Scan for the cell matching the given text and deliver its (X, Y) coordinate at center. 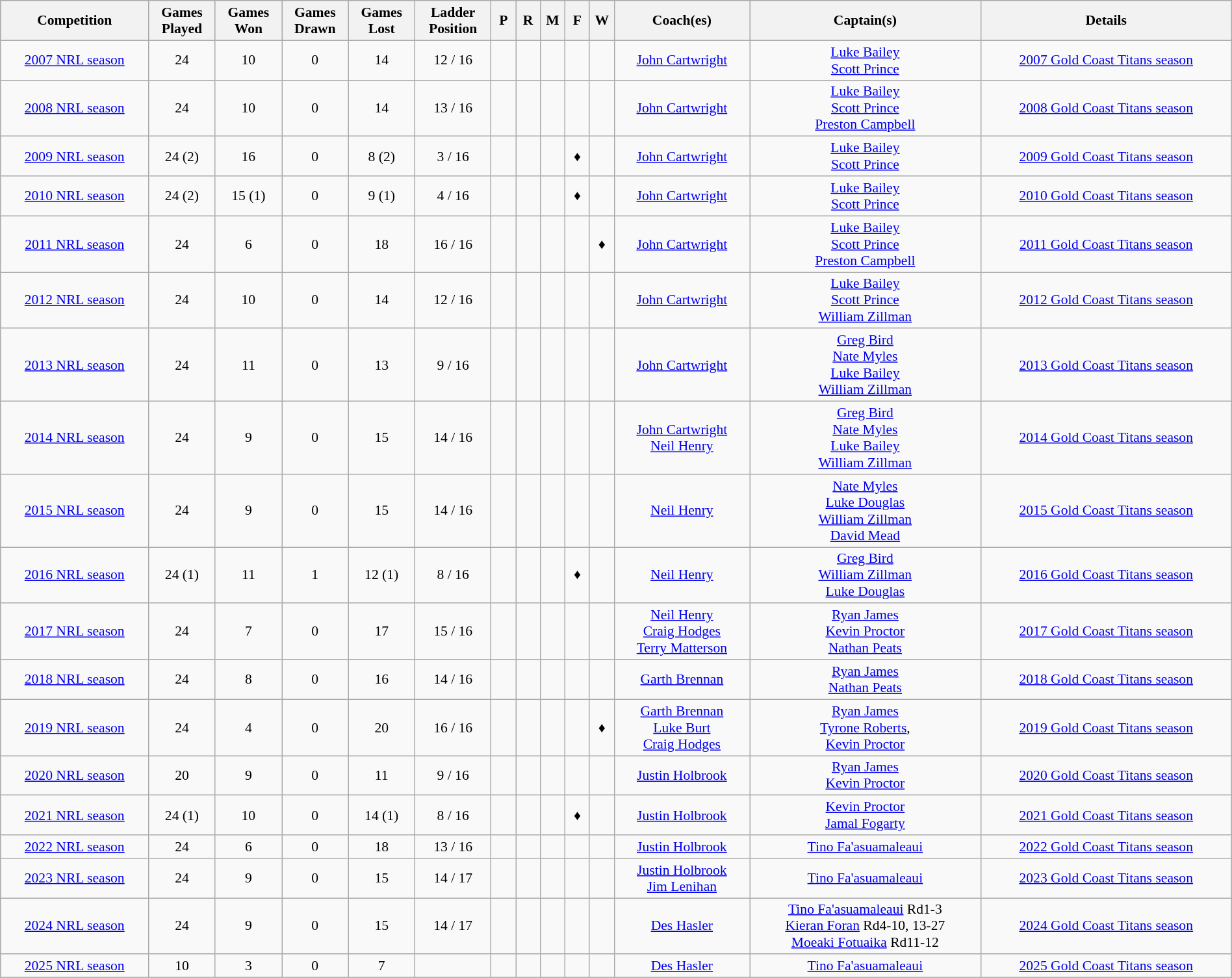
2013 Gold Coast Titans season (1106, 365)
2016 NRL season (75, 576)
LadderPosition (452, 21)
2013 NRL season (75, 365)
17 (381, 632)
4 / 16 (452, 196)
Ryan James Nathan Peats (866, 680)
2009 NRL season (75, 156)
3 (248, 966)
2010 Gold Coast Titans season (1106, 196)
3 / 16 (452, 156)
Coach(es) (682, 21)
2007 Gold Coast Titans season (1106, 60)
Kevin Proctor Jamal Fogarty (866, 815)
2020 Gold Coast Titans season (1106, 776)
Details (1106, 21)
9 (1) (381, 196)
2021 NRL season (75, 815)
W (602, 21)
8 (2) (381, 156)
R (528, 21)
13 (381, 365)
GamesDrawn (315, 21)
2018 NRL season (75, 680)
2018 Gold Coast Titans season (1106, 680)
2024 Gold Coast Titans season (1106, 927)
Justin Holbrook Jim Lenihan (682, 879)
Captain(s) (866, 21)
2017 NRL season (75, 632)
2012 Gold Coast Titans season (1106, 300)
2023 NRL season (75, 879)
John Cartwright Neil Henry (682, 438)
2022 Gold Coast Titans season (1106, 847)
2019 Gold Coast Titans season (1106, 728)
2014 Gold Coast Titans season (1106, 438)
GamesLost (381, 21)
15 (1) (248, 196)
2019 NRL season (75, 728)
1 (315, 576)
Tino Fa'asuamaleaui Rd1-3 Kieran Foran Rd4-10, 13-27 Moeaki Fotuaika Rd11-12 (866, 927)
GamesWon (248, 21)
Ryan James Kevin Proctor (866, 776)
GamesPlayed (182, 21)
Ryan James Tyrone Roberts, Kevin Proctor (866, 728)
2016 Gold Coast Titans season (1106, 576)
2024 NRL season (75, 927)
2014 NRL season (75, 438)
2017 Gold Coast Titans season (1106, 632)
P (504, 21)
2025 Gold Coast Titans season (1106, 966)
4 (248, 728)
2021 Gold Coast Titans season (1106, 815)
Garth Brennan (682, 680)
14 (1) (381, 815)
15 / 16 (452, 632)
2008 Gold Coast Titans season (1106, 108)
2007 NRL season (75, 60)
2010 NRL season (75, 196)
Nate Myles Luke Douglas William Zillman David Mead (866, 511)
F (577, 21)
2022 NRL season (75, 847)
2008 NRL season (75, 108)
Greg Bird William Zillman Luke Douglas (866, 576)
Neil Henry Craig Hodges Terry Matterson (682, 632)
Luke Bailey Scott Prince William Zillman (866, 300)
2012 NRL season (75, 300)
12 (1) (381, 576)
2009 Gold Coast Titans season (1106, 156)
2023 Gold Coast Titans season (1106, 879)
M (553, 21)
2011 Gold Coast Titans season (1106, 244)
2020 NRL season (75, 776)
Ryan James Kevin Proctor Nathan Peats (866, 632)
8 (248, 680)
2015 Gold Coast Titans season (1106, 511)
Garth Brennan Luke Burt Craig Hodges (682, 728)
2011 NRL season (75, 244)
Competition (75, 21)
2025 NRL season (75, 966)
2015 NRL season (75, 511)
